Scan for the cell matching the given text and deliver its [x, y] coordinate at center. 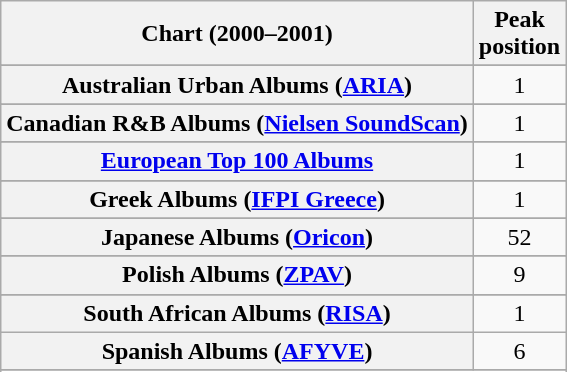
European Top 100 Albums [238, 161]
South African Albums (RISA) [238, 313]
Peakposition [519, 34]
Canadian R&B Albums (Nielsen SoundScan) [238, 123]
Chart (2000–2001) [238, 34]
6 [519, 351]
52 [519, 237]
Greek Albums (IFPI Greece) [238, 199]
Polish Albums (ZPAV) [238, 275]
Japanese Albums (Oricon) [238, 237]
Spanish Albums (AFYVE) [238, 351]
Australian Urban Albums (ARIA) [238, 85]
9 [519, 275]
